Identify which cell holds the provided text, then report its [x, y] central coordinate. 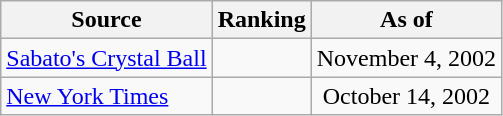
November 4, 2002 [406, 58]
Ranking [262, 20]
October 14, 2002 [406, 96]
Sabato's Crystal Ball [106, 58]
Source [106, 20]
New York Times [106, 96]
As of [406, 20]
